Find where the given text appears and provide that cell's center as [X, Y] coordinate. 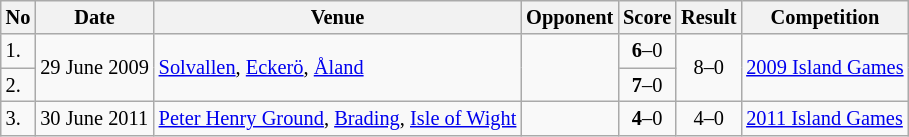
8–0 [708, 68]
7–0 [647, 85]
Score [647, 17]
Result [708, 17]
Peter Henry Ground, Brading, Isle of Wight [338, 118]
2011 Island Games [824, 118]
1. [18, 51]
Opponent [570, 17]
29 June 2009 [94, 68]
6–0 [647, 51]
3. [18, 118]
Competition [824, 17]
30 June 2011 [94, 118]
No [18, 17]
2009 Island Games [824, 68]
Venue [338, 17]
2. [18, 85]
Date [94, 17]
Solvallen, Eckerö, Åland [338, 68]
